Return (X, Y) of the center of cell containing provided text 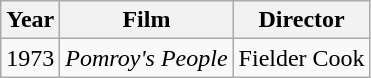
Fielder Cook (302, 58)
Director (302, 20)
Pomroy's People (146, 58)
1973 (30, 58)
Film (146, 20)
Year (30, 20)
